Pinpoint the cell where the given text exists, returning its (X, Y) midpoint coordinate. 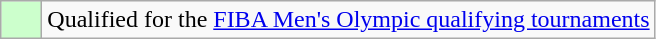
Qualified for the FIBA Men's Olympic qualifying tournaments (348, 20)
